Extract the [X, Y] coordinate from the center of the cell holding the provided text.  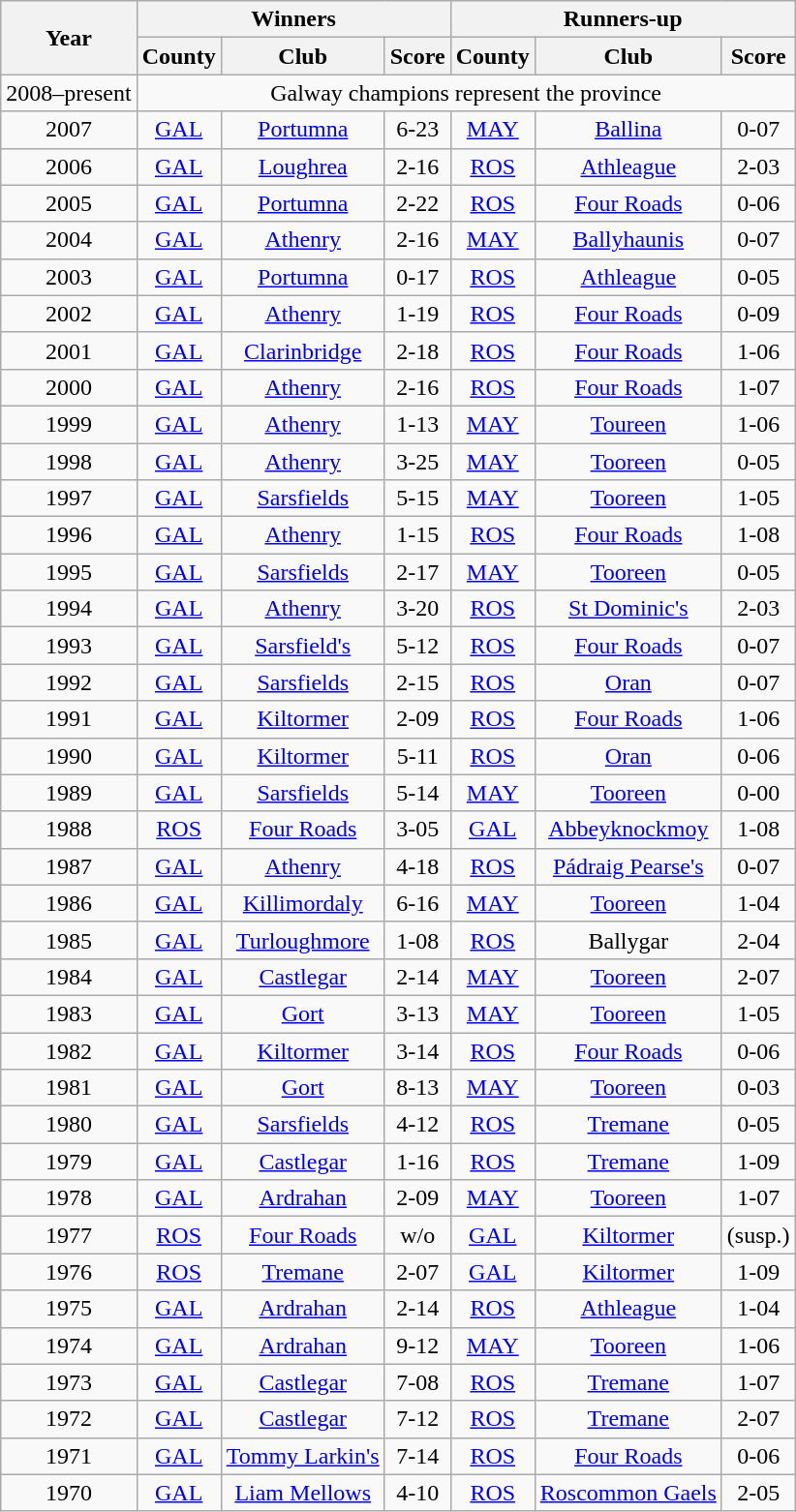
3-05 [417, 830]
1974 [69, 1346]
Turloughmore [302, 940]
3-13 [417, 1013]
1-13 [417, 424]
2005 [69, 203]
1996 [69, 535]
5-15 [417, 499]
0-00 [758, 793]
1982 [69, 1050]
Ballina [628, 130]
2004 [69, 240]
6-16 [417, 903]
1988 [69, 830]
1987 [69, 866]
7-08 [417, 1382]
Sarsfield's [302, 646]
1990 [69, 756]
Ballygar [628, 940]
1979 [69, 1162]
Loughrea [302, 166]
2000 [69, 387]
2-05 [758, 1493]
5-14 [417, 793]
Galway champions represent the province [466, 93]
2003 [69, 277]
Tommy Larkin's [302, 1456]
3-20 [417, 609]
1-15 [417, 535]
1993 [69, 646]
3-25 [417, 462]
2008–present [69, 93]
1981 [69, 1088]
0-03 [758, 1088]
3-14 [417, 1050]
Ballyhaunis [628, 240]
St Dominic's [628, 609]
2007 [69, 130]
0-17 [417, 277]
1972 [69, 1419]
0-09 [758, 314]
1998 [69, 462]
1997 [69, 499]
Toureen [628, 424]
7-12 [417, 1419]
1985 [69, 940]
2006 [69, 166]
2001 [69, 350]
7-14 [417, 1456]
1983 [69, 1013]
Killimordaly [302, 903]
Runners-up [623, 19]
2-22 [417, 203]
Year [69, 38]
1975 [69, 1309]
1976 [69, 1272]
1991 [69, 719]
1-19 [417, 314]
2-04 [758, 940]
1973 [69, 1382]
6-23 [417, 130]
1989 [69, 793]
1994 [69, 609]
Winners [293, 19]
1995 [69, 572]
5-11 [417, 756]
1986 [69, 903]
2-18 [417, 350]
1971 [69, 1456]
1992 [69, 682]
4-18 [417, 866]
2-15 [417, 682]
(susp.) [758, 1235]
1980 [69, 1125]
Pádraig Pearse's [628, 866]
5-12 [417, 646]
4-10 [417, 1493]
1999 [69, 424]
1-16 [417, 1162]
9-12 [417, 1346]
w/o [417, 1235]
1984 [69, 977]
1970 [69, 1493]
2002 [69, 314]
4-12 [417, 1125]
2-17 [417, 572]
Abbeyknockmoy [628, 830]
8-13 [417, 1088]
Clarinbridge [302, 350]
1978 [69, 1198]
Liam Mellows [302, 1493]
1977 [69, 1235]
Roscommon Gaels [628, 1493]
